Pinpoint the cell where the given text exists, returning its [X, Y] midpoint coordinate. 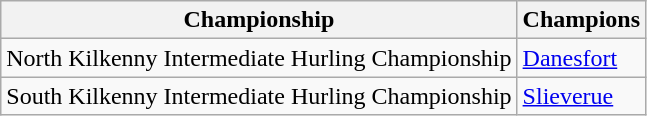
Slieverue [581, 96]
Champions [581, 20]
Championship [259, 20]
North Kilkenny Intermediate Hurling Championship [259, 58]
South Kilkenny Intermediate Hurling Championship [259, 96]
Danesfort [581, 58]
